Output the (x, y) coordinate of the center of the cell containing the given text.  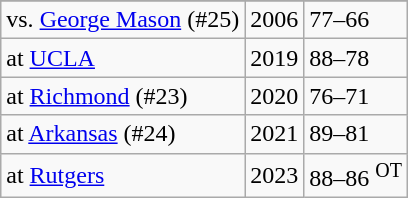
2019 (274, 58)
2023 (274, 176)
2006 (274, 20)
at Richmond (#23) (123, 96)
2020 (274, 96)
77–66 (356, 20)
at Rutgers (123, 176)
at Arkansas (#24) (123, 134)
89–81 (356, 134)
88–78 (356, 58)
vs. George Mason (#25) (123, 20)
2021 (274, 134)
76–71 (356, 96)
88–86 OT (356, 176)
at UCLA (123, 58)
